Extract the [X, Y] coordinate from the center of the cell holding the provided text.  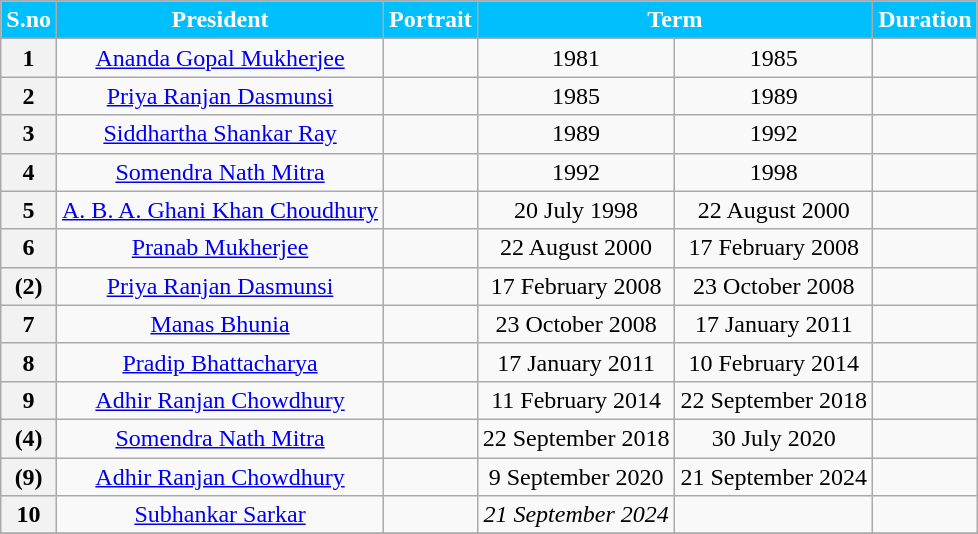
30 July 2020 [774, 438]
Siddhartha Shankar Ray [220, 134]
Ananda Gopal Mukherjee [220, 58]
9 [29, 400]
4 [29, 172]
1981 [576, 58]
1998 [774, 172]
A. B. A. Ghani Khan Choudhury [220, 210]
6 [29, 248]
11 February 2014 [576, 400]
Term [674, 20]
Manas Bhunia [220, 324]
President [220, 20]
(2) [29, 286]
1 [29, 58]
Pranab Mukherjee [220, 248]
20 July 1998 [576, 210]
10 [29, 515]
(4) [29, 438]
Portrait [431, 20]
8 [29, 362]
7 [29, 324]
Subhankar Sarkar [220, 515]
10 February 2014 [774, 362]
2 [29, 96]
9 September 2020 [576, 477]
5 [29, 210]
3 [29, 134]
Duration [925, 20]
Pradip Bhattacharya [220, 362]
S.no [29, 20]
(9) [29, 477]
